Find where the given text appears and provide that cell's center as [x, y] coordinate. 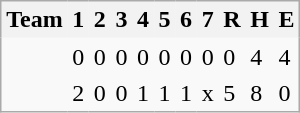
7 [208, 20]
Team [34, 20]
H [259, 20]
E [287, 20]
R [232, 20]
3 [122, 20]
8 [259, 94]
x [208, 94]
6 [186, 20]
